Determine the [X, Y] coordinate at the center of the cell enclosing the given text.  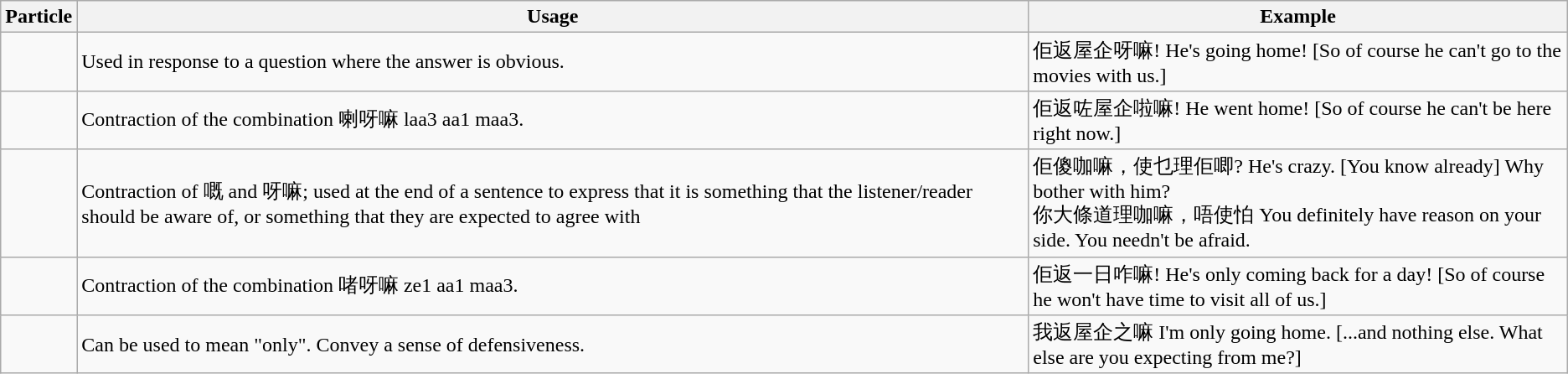
佢返一日咋嘛! He's only coming back for a day! [So of course he won't have time to visit all of us.] [1298, 286]
Usage [553, 17]
Can be used to mean "only". Convey a sense of defensiveness. [553, 345]
Particle [39, 17]
佢返咗屋企啦嘛! He went home! [So of course he can't be here right now.] [1298, 120]
Used in response to a question where the answer is obvious. [553, 62]
我返屋企之嘛 I'm only going home. [...and nothing else. What else are you expecting from me?] [1298, 345]
佢返屋企呀嘛! He's going home! [So of course he can't go to the movies with us.] [1298, 62]
Contraction of the combination 喇呀嘛 laa3 aa1 maa3. [553, 120]
Example [1298, 17]
佢傻咖嘛，使乜理佢唧? He's crazy. [You know already] Why bother with him?你大條道理咖嘛，唔使怕 You definitely have reason on your side. You needn't be afraid. [1298, 203]
Contraction of the combination 啫呀嘛 ze1 aa1 maa3. [553, 286]
